Determine the [X, Y] coordinate at the center of the cell enclosing the given text.  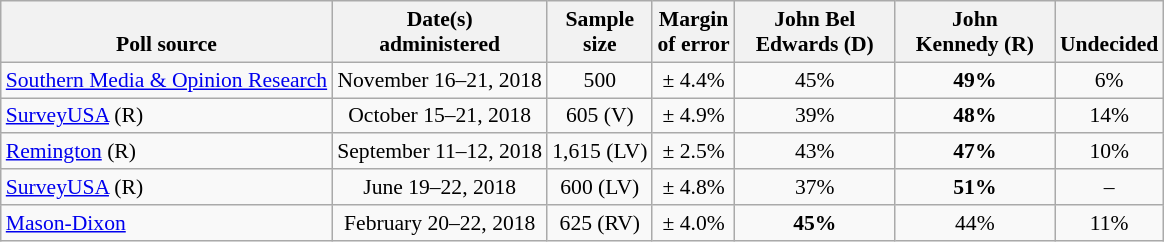
Undecided [1109, 32]
– [1109, 187]
47% [975, 152]
605 (V) [600, 116]
November 16–21, 2018 [440, 80]
Mason-Dixon [166, 223]
500 [600, 80]
51% [975, 187]
6% [1109, 80]
Marginof error [693, 32]
44% [975, 223]
48% [975, 116]
625 (RV) [600, 223]
October 15–21, 2018 [440, 116]
Date(s)administered [440, 32]
39% [815, 116]
14% [1109, 116]
10% [1109, 152]
± 4.9% [693, 116]
11% [1109, 223]
June 19–22, 2018 [440, 187]
± 2.5% [693, 152]
JohnKennedy (R) [975, 32]
37% [815, 187]
September 11–12, 2018 [440, 152]
February 20–22, 2018 [440, 223]
49% [975, 80]
Poll source [166, 32]
Southern Media & Opinion Research [166, 80]
Remington (R) [166, 152]
43% [815, 152]
1,615 (LV) [600, 152]
± 4.0% [693, 223]
Samplesize [600, 32]
± 4.8% [693, 187]
John BelEdwards (D) [815, 32]
± 4.4% [693, 80]
600 (LV) [600, 187]
